Capture the cell that displays the provided text and extract its [X, Y] central coordinate. 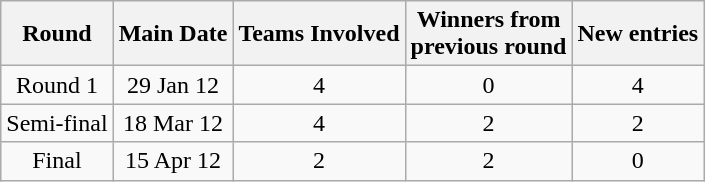
New entries [638, 34]
Final [57, 161]
15 Apr 12 [173, 161]
Teams Involved [319, 34]
Main Date [173, 34]
Round [57, 34]
18 Mar 12 [173, 123]
Round 1 [57, 85]
Semi-final [57, 123]
29 Jan 12 [173, 85]
Winners from previous round [488, 34]
